Pinpoint the cell where the given text exists, returning its [X, Y] midpoint coordinate. 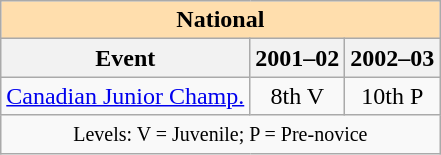
10th P [392, 96]
Canadian Junior Champ. [126, 96]
National [220, 20]
2001–02 [298, 58]
Levels: V = Juvenile; P = Pre-novice [220, 134]
2002–03 [392, 58]
Event [126, 58]
8th V [298, 96]
